Capture the cell that displays the provided text and extract its (X, Y) central coordinate. 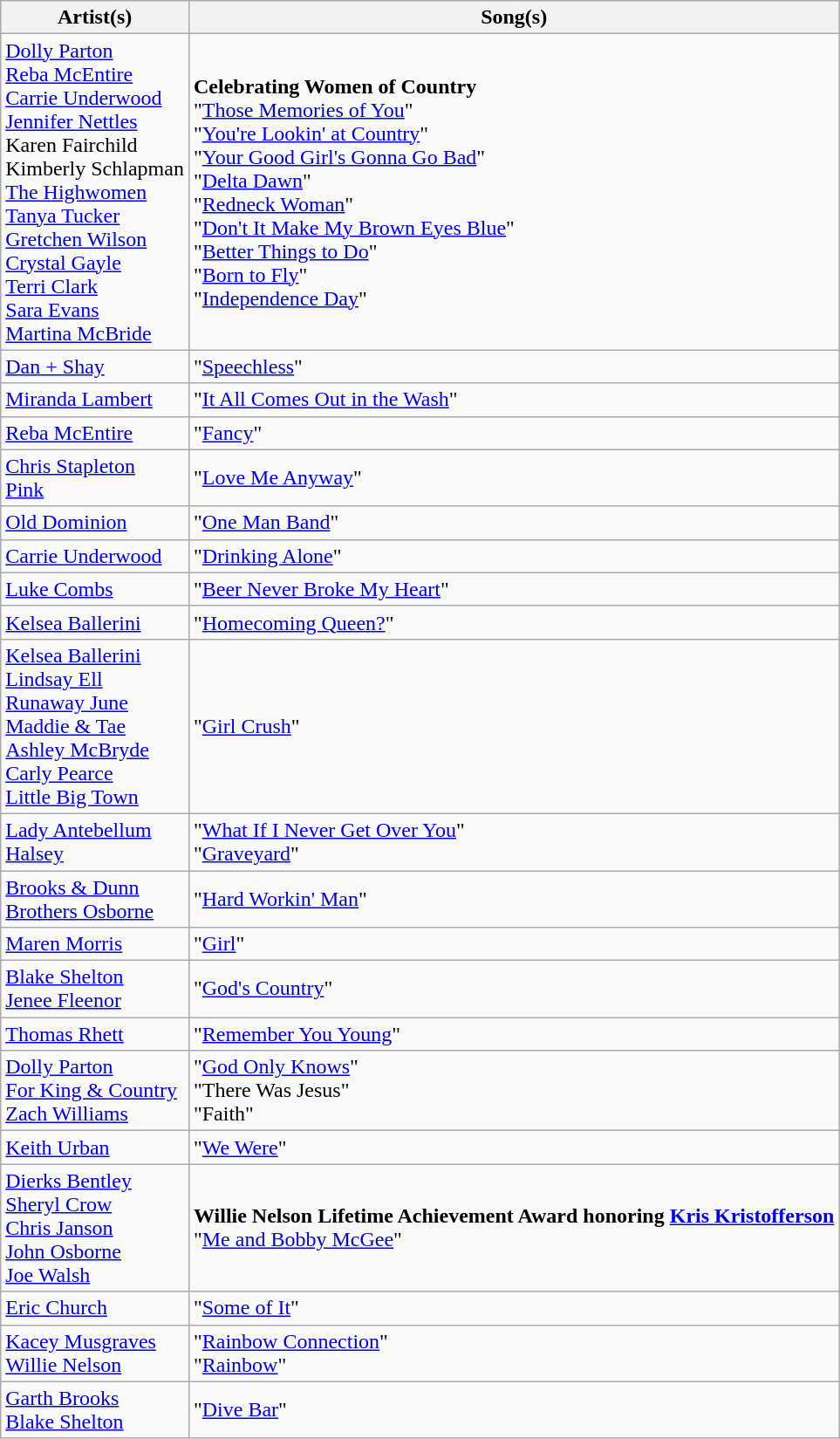
Old Dominion (95, 523)
Miranda Lambert (95, 400)
Lady Antebellum Halsey (95, 841)
Song(s) (513, 17)
Artist(s) (95, 17)
"Fancy" (513, 433)
Willie Nelson Lifetime Achievement Award honoring Kris Kristofferson "Me and Bobby McGee" (513, 1228)
"God's Country" (513, 990)
"Some of It" (513, 1308)
"Drinking Alone" (513, 556)
Brooks & Dunn Brothers Osborne (95, 899)
Kacey Musgraves Willie Nelson (95, 1353)
Eric Church (95, 1308)
Kelsea Ballerini Lindsay Ell Runaway June Maddie & Tae Ashley McBryde Carly Pearce Little Big Town (95, 726)
"Rainbow Connection" "Rainbow" (513, 1353)
Thomas Rhett (95, 1034)
Dan + Shay (95, 367)
"Hard Workin' Man" (513, 899)
"It All Comes Out in the Wash" (513, 400)
"Dive Bar" (513, 1410)
"God Only Knows" "There Was Jesus" "Faith" (513, 1091)
Garth Brooks Blake Shelton (95, 1410)
"Remember You Young" (513, 1034)
Kelsea Ballerini (95, 622)
Chris Stapleton Pink (95, 478)
"Speechless" (513, 367)
"Beer Never Broke My Heart" (513, 589)
"Love Me Anyway" (513, 478)
"We Were" (513, 1148)
"Girl" (513, 944)
Carrie Underwood (95, 556)
Luke Combs (95, 589)
Maren Morris (95, 944)
Keith Urban (95, 1148)
Reba McEntire (95, 433)
"One Man Band" (513, 523)
"Homecoming Queen?" (513, 622)
Dolly Parton For King & Country Zach Williams (95, 1091)
Blake Shelton Jenee Fleenor (95, 990)
"What If I Never Get Over You""Graveyard" (513, 841)
Dierks Bentley Sheryl Crow Chris Janson John Osborne Joe Walsh (95, 1228)
"Girl Crush" (513, 726)
